Pinpoint the cell where the given text exists, returning its (x, y) midpoint coordinate. 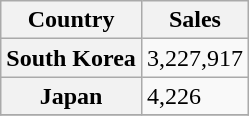
South Korea (72, 58)
3,227,917 (194, 58)
Sales (194, 20)
Japan (72, 96)
4,226 (194, 96)
Country (72, 20)
